Find where the given text appears and provide that cell's center as [X, Y] coordinate. 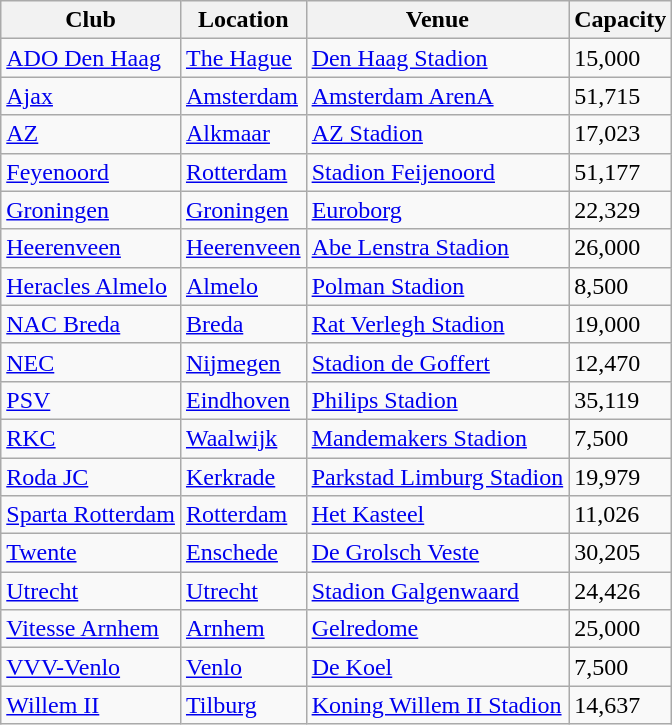
Kerkrade [243, 477]
Location [243, 20]
Het Kasteel [438, 515]
Stadion Feijenoord [438, 172]
Abe Lenstra Stadion [438, 248]
Amsterdam ArenA [438, 96]
De Koel [438, 667]
14,637 [620, 705]
51,177 [620, 172]
Arnhem [243, 629]
Parkstad Limburg Stadion [438, 477]
Venue [438, 20]
VVV-Venlo [91, 667]
Club [91, 20]
17,023 [620, 134]
30,205 [620, 553]
Stadion Galgenwaard [438, 591]
Roda JC [91, 477]
Waalwijk [243, 438]
26,000 [620, 248]
22,329 [620, 210]
Willem II [91, 705]
Den Haag Stadion [438, 58]
25,000 [620, 629]
Stadion de Goffert [438, 362]
19,000 [620, 324]
19,979 [620, 477]
Heracles Almelo [91, 286]
AZ Stadion [438, 134]
24,426 [620, 591]
PSV [91, 400]
Philips Stadion [438, 400]
Feyenoord [91, 172]
Tilburg [243, 705]
Eindhoven [243, 400]
Rat Verlegh Stadion [438, 324]
35,119 [620, 400]
Ajax [91, 96]
AZ [91, 134]
Mandemakers Stadion [438, 438]
Enschede [243, 553]
Venlo [243, 667]
Breda [243, 324]
Euroborg [438, 210]
NAC Breda [91, 324]
15,000 [620, 58]
12,470 [620, 362]
The Hague [243, 58]
RKC [91, 438]
Alkmaar [243, 134]
Almelo [243, 286]
Vitesse Arnhem [91, 629]
51,715 [620, 96]
NEC [91, 362]
Amsterdam [243, 96]
Sparta Rotterdam [91, 515]
Koning Willem II Stadion [438, 705]
Polman Stadion [438, 286]
ADO Den Haag [91, 58]
8,500 [620, 286]
Nijmegen [243, 362]
De Grolsch Veste [438, 553]
Twente [91, 553]
Capacity [620, 20]
11,026 [620, 515]
Gelredome [438, 629]
